Search for the cell housing the specified text and yield its [x, y] center coordinate. 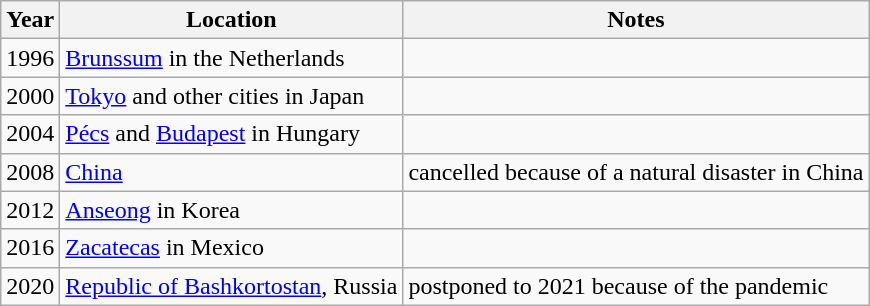
1996 [30, 58]
postponed to 2021 because of the pandemic [636, 286]
2000 [30, 96]
Republic of Bashkortostan, Russia [232, 286]
Notes [636, 20]
2004 [30, 134]
2012 [30, 210]
Brunssum in the Netherlands [232, 58]
2008 [30, 172]
Zacatecas in Mexico [232, 248]
2016 [30, 248]
Location [232, 20]
2020 [30, 286]
cancelled because of a natural disaster in China [636, 172]
Anseong in Korea [232, 210]
China [232, 172]
Pécs and Budapest in Hungary [232, 134]
Tokyo and other cities in Japan [232, 96]
Year [30, 20]
